Extract the (X, Y) coordinate from the center of the cell holding the provided text.  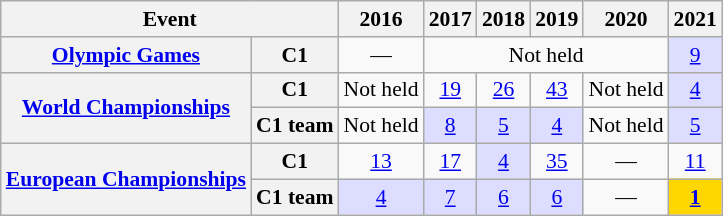
11 (696, 162)
Event (170, 19)
35 (556, 162)
1 (696, 197)
Olympic Games (126, 55)
2020 (626, 19)
2016 (382, 19)
26 (504, 90)
17 (450, 162)
13 (382, 162)
7 (450, 197)
European Championships (126, 180)
2019 (556, 19)
9 (696, 55)
19 (450, 90)
2021 (696, 19)
43 (556, 90)
2017 (450, 19)
2018 (504, 19)
8 (450, 126)
World Championships (126, 108)
